Identify which cell holds the provided text, then report its (X, Y) central coordinate. 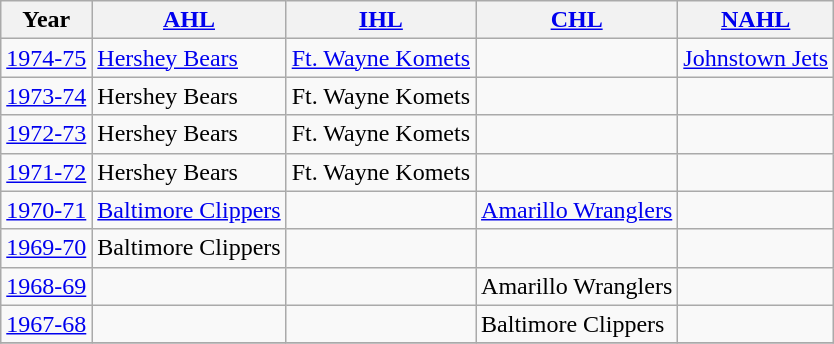
Year (46, 20)
IHL (380, 20)
CHL (577, 20)
1971-72 (46, 172)
1972-73 (46, 134)
1967-68 (46, 324)
AHL (189, 20)
1968-69 (46, 286)
1974-75 (46, 58)
1970-71 (46, 210)
1969-70 (46, 248)
Johnstown Jets (756, 58)
NAHL (756, 20)
1973-74 (46, 96)
